Detect which cell encompasses the target text, then output its (x, y) center coordinate. 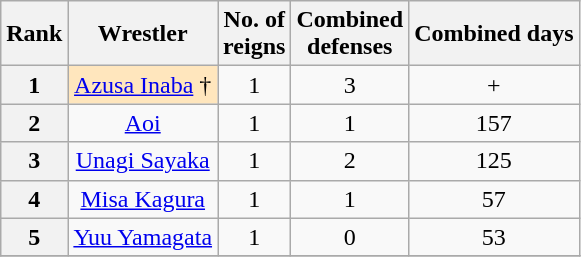
Combined days (494, 34)
Unagi Sayaka (143, 161)
Azusa Inaba † (143, 85)
Yuu Yamagata (143, 237)
0 (350, 237)
Misa Kagura (143, 199)
Aoi (143, 123)
157 (494, 123)
5 (34, 237)
125 (494, 161)
4 (34, 199)
53 (494, 237)
Combineddefenses (350, 34)
+ (494, 85)
No. ofreigns (254, 34)
Rank (34, 34)
Wrestler (143, 34)
57 (494, 199)
